Search for the cell housing the specified text and yield its [X, Y] center coordinate. 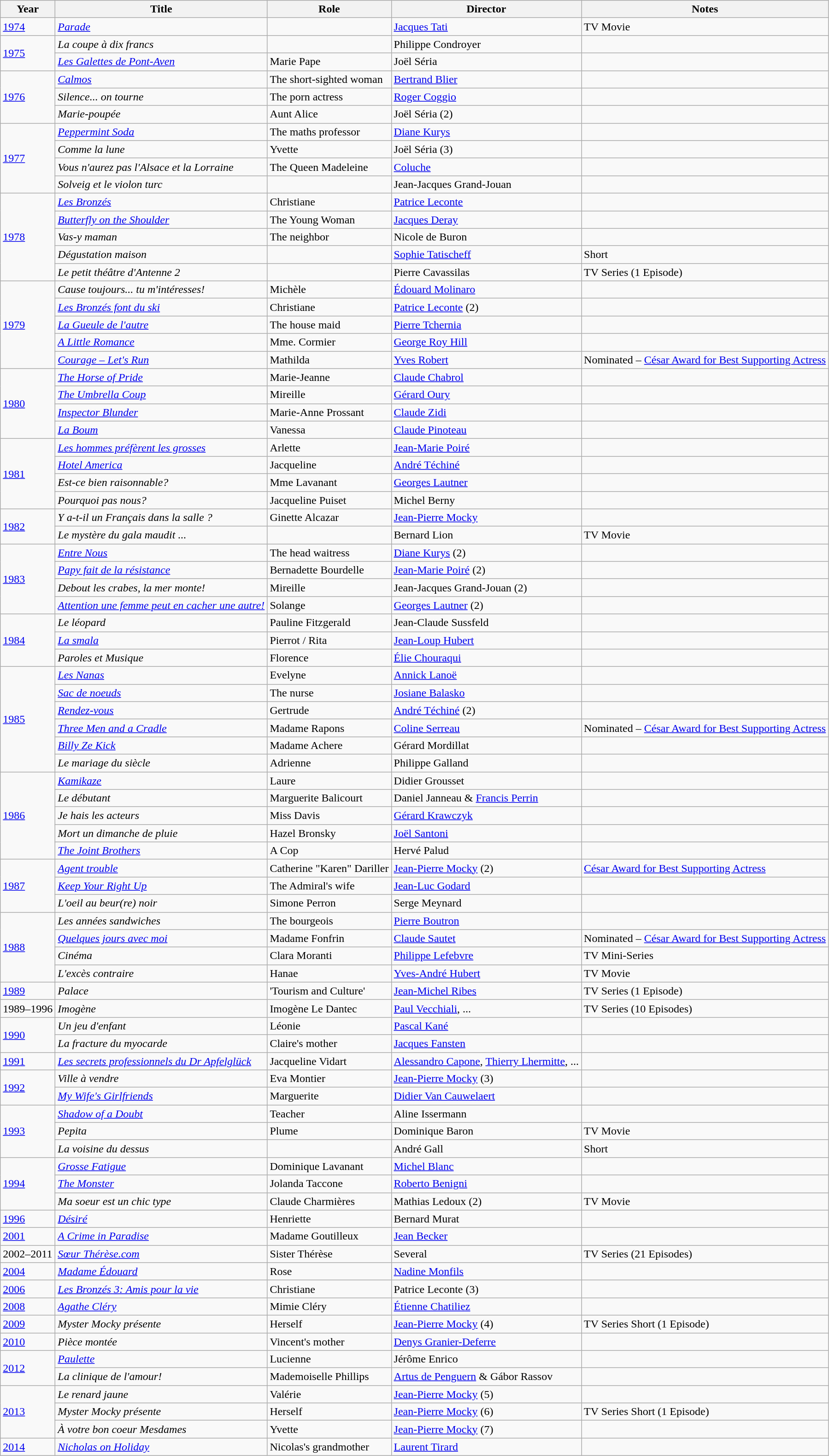
Pourquoi pas nous? [161, 500]
Coluche [487, 167]
1981 [28, 474]
Pièce montée [161, 1342]
Marie-Anne Prossant [329, 412]
Dégustation maison [161, 255]
Patrice Leconte (3) [487, 1289]
Jacqueline [329, 465]
Henriette [329, 1219]
Kamikaze [161, 781]
1976 [28, 97]
1983 [28, 579]
TV Series (10 Episodes) [705, 1008]
Bernard Murat [487, 1219]
The Joint Brothers [161, 851]
Vanessa [329, 430]
Bernadette Bourdelle [329, 570]
Y a-t-il un Français dans la salle ? [161, 518]
2004 [28, 1271]
Les années sandwiches [161, 921]
Adrienne [329, 763]
La Gueule de l'autre [161, 325]
Jean-Pierre Mocky (4) [487, 1324]
1991 [28, 1061]
1990 [28, 1035]
1994 [28, 1184]
Denys Granier-Deferre [487, 1342]
Michel Berny [487, 500]
Marguerite [329, 1096]
Title [161, 9]
Palace [161, 991]
TV Series (21 Episodes) [705, 1254]
Keep Your Right Up [161, 886]
Parade [161, 27]
Est-ce bien raisonnable? [161, 482]
Les secrets professionnels du Dr Apfelglück [161, 1061]
Jean-Jacques Grand-Jouan [487, 184]
George Roy Hill [487, 342]
Pierre Boutron [487, 921]
Hanae [329, 973]
Jean-Luc Godard [487, 886]
Grosse Fatigue [161, 1166]
Papy fait de la résistance [161, 570]
1974 [28, 27]
Nicolas's grandmother [329, 1447]
The porn actress [329, 97]
Paulette [161, 1359]
Aline Issermann [487, 1114]
Silence... on tourne [161, 97]
Mathilda [329, 360]
Madame Fonfrin [329, 938]
The nurse [329, 693]
Je hais les acteurs [161, 816]
Jean-Pierre Mocky (5) [487, 1394]
1986 [28, 816]
Jacques Fansten [487, 1043]
Rendez-vous [161, 710]
1996 [28, 1219]
Pierrot / Rita [329, 640]
Patrice Leconte [487, 202]
Élie Chouraqui [487, 658]
Les Galettes de Pont-Aven [161, 62]
My Wife's Girlfriends [161, 1096]
A Cop [329, 851]
Désiré [161, 1219]
2001 [28, 1236]
2002–2011 [28, 1254]
Claude Sautet [487, 938]
Director [487, 9]
Alessandro Capone, Thierry Lhermitte, ... [487, 1061]
Édouard Molinaro [487, 290]
Gérard Krawczyk [487, 816]
Year [28, 9]
L'excès contraire [161, 973]
Les hommes préfèrent les grosses [161, 447]
Mme. Cormier [329, 342]
Cause toujours... tu m'intéresses! [161, 290]
2012 [28, 1368]
Agathe Cléry [161, 1306]
André Gall [487, 1149]
Entre Nous [161, 553]
André Téchiné (2) [487, 710]
La coupe à dix francs [161, 44]
Vous n'aurez pas l'Alsace et la Lorraine [161, 167]
Le petit théâtre d'Antenne 2 [161, 272]
Michèle [329, 290]
1980 [28, 403]
Yves-André Hubert [487, 973]
The head waitress [329, 553]
2014 [28, 1447]
Vas-y maman [161, 237]
Arlette [329, 447]
2010 [28, 1342]
Miss Davis [329, 816]
Le léopard [161, 623]
Artus de Penguern & Gábor Rassov [487, 1377]
Billy Ze Kick [161, 745]
Jean Becker [487, 1236]
Marie-poupée [161, 114]
Attention une femme peut en cacher une autre! [161, 605]
Madame Édouard [161, 1271]
The bourgeois [329, 921]
Claire's mother [329, 1043]
Le renard jaune [161, 1394]
Laure [329, 781]
1982 [28, 526]
La voisine du dessus [161, 1149]
Ville à vendre [161, 1079]
Nadine Monfils [487, 1271]
Hotel America [161, 465]
Le mariage du siècle [161, 763]
Diane Kurys (2) [487, 553]
Florence [329, 658]
1993 [28, 1131]
Role [329, 9]
Plume [329, 1131]
Dominique Lavanant [329, 1166]
Didier Grousset [487, 781]
Hervé Palud [487, 851]
La smala [161, 640]
Jean-Pierre Mocky (7) [487, 1429]
Claude Pinoteau [487, 430]
Lucienne [329, 1359]
Eva Montier [329, 1079]
1979 [28, 325]
Imogène Le Dantec [329, 1008]
Calmos [161, 79]
Clara Moranti [329, 956]
Debout les crabes, la mer monte! [161, 588]
Claude Zidi [487, 412]
2008 [28, 1306]
Paroles et Musique [161, 658]
Jean-Claude Sussfeld [487, 623]
Nicole de Buron [487, 237]
Several [487, 1254]
Mimie Cléry [329, 1306]
L'oeil au beur(re) noir [161, 903]
Coline Serreau [487, 728]
The short-sighted woman [329, 79]
The maths professor [329, 132]
1975 [28, 53]
Imogène [161, 1008]
Joël Séria (2) [487, 114]
Courage – Let's Run [161, 360]
Jean-Marie Poiré (2) [487, 570]
Michel Blanc [487, 1166]
Madame Rapons [329, 728]
Jacques Tati [487, 27]
Roger Coggio [487, 97]
Marie-Jeanne [329, 377]
Georges Lautner [487, 482]
Quelques jours avec moi [161, 938]
Le mystère du gala maudit ... [161, 535]
The Young Woman [329, 220]
Solange [329, 605]
Claude Charmières [329, 1201]
Vincent's mother [329, 1342]
Mort un dimanche de pluie [161, 833]
Les Nanas [161, 675]
Jean-Pierre Mocky [487, 518]
Gertrude [329, 710]
1978 [28, 237]
Jacques Deray [487, 220]
Pauline Fitzgerald [329, 623]
Pascal Kané [487, 1026]
1992 [28, 1088]
Comme la lune [161, 149]
Philippe Condroyer [487, 44]
Roberto Benigni [487, 1184]
Léonie [329, 1026]
'Tourism and Culture' [329, 991]
Madame Achere [329, 745]
Rose [329, 1271]
Jean-Marie Poiré [487, 447]
Claude Chabrol [487, 377]
Sœur Thérèse.com [161, 1254]
Agent trouble [161, 868]
Shadow of a Doubt [161, 1114]
Ma soeur est un chic type [161, 1201]
Marguerite Balicourt [329, 798]
Hazel Bronsky [329, 833]
Sister Thérèse [329, 1254]
1987 [28, 886]
La Boum [161, 430]
Gérard Mordillat [487, 745]
Serge Meynard [487, 903]
The Horse of Pride [161, 377]
Le débutant [161, 798]
Les Bronzés [161, 202]
The Umbrella Coup [161, 395]
A Little Romance [161, 342]
Notes [705, 9]
Mademoiselle Phillips [329, 1377]
Jacqueline Vidart [329, 1061]
Bernard Lion [487, 535]
Philippe Lefebvre [487, 956]
Jean-Pierre Mocky (3) [487, 1079]
TV Mini-Series [705, 956]
Inspector Blunder [161, 412]
Valérie [329, 1394]
Joël Séria [487, 62]
1985 [28, 719]
Jean-Michel Ribes [487, 991]
Patrice Leconte (2) [487, 307]
The Monster [161, 1184]
La clinique de l'amour! [161, 1377]
Three Men and a Cradle [161, 728]
Un jeu d'enfant [161, 1026]
Sophie Tatischeff [487, 255]
Gérard Oury [487, 395]
La fracture du myocarde [161, 1043]
Dominique Baron [487, 1131]
Teacher [329, 1114]
Annick Lanoë [487, 675]
Jérôme Enrico [487, 1359]
The house maid [329, 325]
Mme Lavanant [329, 482]
Marie Pape [329, 62]
Diane Kurys [487, 132]
Jean-Pierre Mocky (6) [487, 1412]
Nicholas on Holiday [161, 1447]
The Queen Madeleine [329, 167]
Peppermint Soda [161, 132]
Les Bronzés 3: Amis pour la vie [161, 1289]
Mathias Ledoux (2) [487, 1201]
1984 [28, 640]
2009 [28, 1324]
Les Bronzés font du ski [161, 307]
2006 [28, 1289]
Jolanda Taccone [329, 1184]
Josiane Balasko [487, 693]
Jean-Loup Hubert [487, 640]
Cinéma [161, 956]
Pierre Cavassilas [487, 272]
Pepita [161, 1131]
Paul Vecchiali, ... [487, 1008]
Solveig et le violon turc [161, 184]
Georges Lautner (2) [487, 605]
Didier Van Cauwelaert [487, 1096]
Simone Perron [329, 903]
Butterfly on the Shoulder [161, 220]
1977 [28, 158]
Jean-Jacques Grand-Jouan (2) [487, 588]
A Crime in Paradise [161, 1236]
The neighbor [329, 237]
César Award for Best Supporting Actress [705, 868]
1989–1996 [28, 1008]
À votre bon coeur Mesdames [161, 1429]
André Téchiné [487, 465]
2013 [28, 1412]
1989 [28, 991]
Joël Séria (3) [487, 149]
Daniel Janneau & Francis Perrin [487, 798]
Evelyne [329, 675]
Jean-Pierre Mocky (2) [487, 868]
Joël Santoni [487, 833]
Jacqueline Puiset [329, 500]
Bertrand Blier [487, 79]
Ginette Alcazar [329, 518]
Étienne Chatiliez [487, 1306]
Sac de noeuds [161, 693]
Catherine "Karen" Dariller [329, 868]
Yves Robert [487, 360]
Madame Goutilleux [329, 1236]
Philippe Galland [487, 763]
Laurent Tirard [487, 1447]
The Admiral's wife [329, 886]
Aunt Alice [329, 114]
Pierre Tchernia [487, 325]
1988 [28, 947]
